Capture the cell that displays the provided text and extract its [x, y] central coordinate. 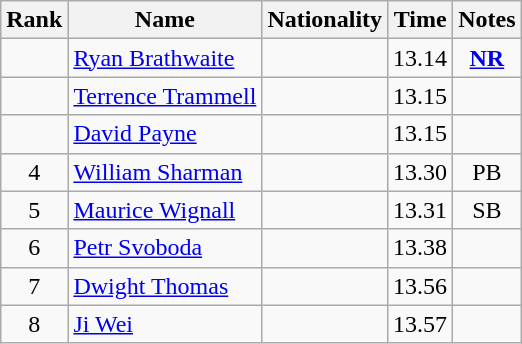
William Sharman [165, 172]
13.14 [420, 58]
NR [487, 58]
4 [34, 172]
PB [487, 172]
7 [34, 286]
Time [420, 20]
Ji Wei [165, 324]
Dwight Thomas [165, 286]
Petr Svoboda [165, 248]
Nationality [325, 20]
Maurice Wignall [165, 210]
13.38 [420, 248]
6 [34, 248]
David Payne [165, 134]
13.31 [420, 210]
SB [487, 210]
13.30 [420, 172]
Rank [34, 20]
Name [165, 20]
Terrence Trammell [165, 96]
Notes [487, 20]
13.57 [420, 324]
13.56 [420, 286]
8 [34, 324]
5 [34, 210]
Ryan Brathwaite [165, 58]
